Capture the cell that displays the provided text and extract its [x, y] central coordinate. 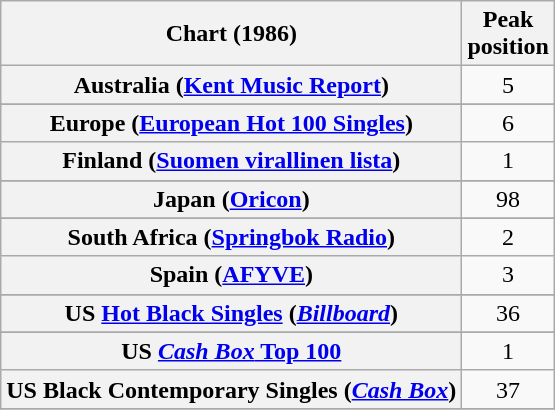
US Cash Box Top 100 [232, 351]
3 [508, 275]
Chart (1986) [232, 34]
US Hot Black Singles (Billboard) [232, 313]
37 [508, 389]
Spain (AFYVE) [232, 275]
Japan (Oricon) [232, 199]
Europe (European Hot 100 Singles) [232, 123]
36 [508, 313]
Australia (Kent Music Report) [232, 85]
5 [508, 85]
South Africa (Springbok Radio) [232, 237]
2 [508, 237]
6 [508, 123]
US Black Contemporary Singles (Cash Box) [232, 389]
98 [508, 199]
Peakposition [508, 34]
Finland (Suomen virallinen lista) [232, 161]
